Identify which cell holds the provided text, then report its [X, Y] central coordinate. 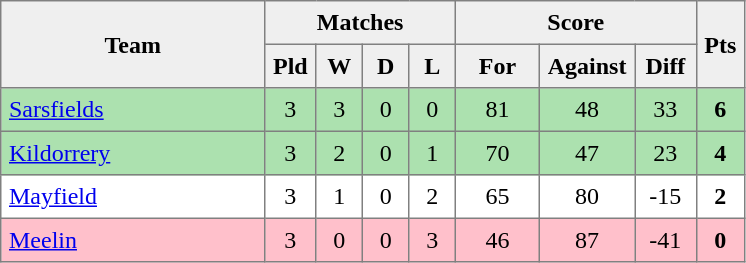
46 [497, 240]
81 [497, 110]
Sarsfields [133, 110]
Against [586, 66]
4 [720, 153]
6 [720, 110]
48 [586, 110]
80 [586, 197]
87 [586, 240]
23 [666, 153]
W [339, 66]
Matches [360, 23]
Score [576, 23]
Kildorrery [133, 153]
Meelin [133, 240]
D [385, 66]
Mayfield [133, 197]
For [497, 66]
65 [497, 197]
Pts [720, 44]
Diff [666, 66]
-15 [666, 197]
70 [497, 153]
Team [133, 44]
-41 [666, 240]
33 [666, 110]
Pld [290, 66]
L [432, 66]
47 [586, 153]
